Return (x, y) of the center of cell containing provided text 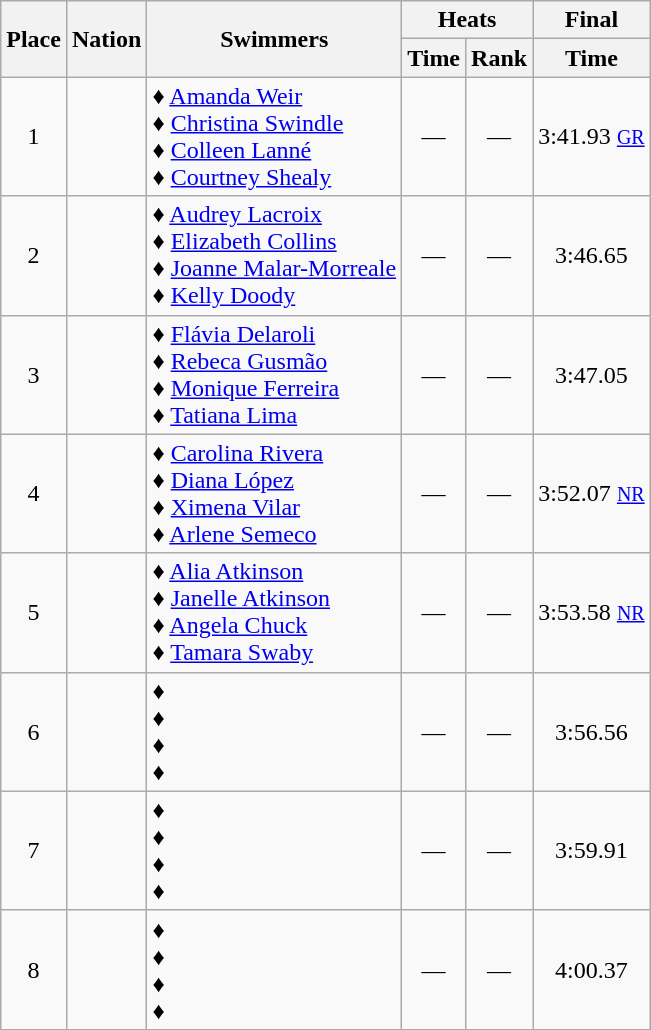
2 (34, 256)
Final (592, 20)
3:53.58 NR (592, 612)
8 (34, 970)
4 (34, 494)
Rank (500, 58)
1 (34, 136)
6 (34, 732)
♦ Alia Atkinson ♦ Janelle Atkinson♦ Angela Chuck♦ Tamara Swaby (274, 612)
♦ Audrey Lacroix ♦ Elizabeth Collins♦ Joanne Malar-Morreale♦ Kelly Doody (274, 256)
♦ Flávia Delaroli ♦ Rebeca Gusmão♦ Monique Ferreira♦ Tatiana Lima (274, 374)
3:47.05 (592, 374)
3:52.07 NR (592, 494)
7 (34, 850)
♦ Amanda Weir♦ Christina Swindle♦ Colleen Lanné♦ Courtney Shealy (274, 136)
Swimmers (274, 39)
Place (34, 39)
3:56.56 (592, 732)
3:59.91 (592, 850)
5 (34, 612)
♦ Carolina Rivera ♦ Diana López♦ Ximena Vilar♦ Arlene Semeco (274, 494)
4:00.37 (592, 970)
Nation (106, 39)
3:46.65 (592, 256)
3:41.93 GR (592, 136)
3 (34, 374)
Heats (468, 20)
